Capture the cell that displays the provided text and extract its [X, Y] central coordinate. 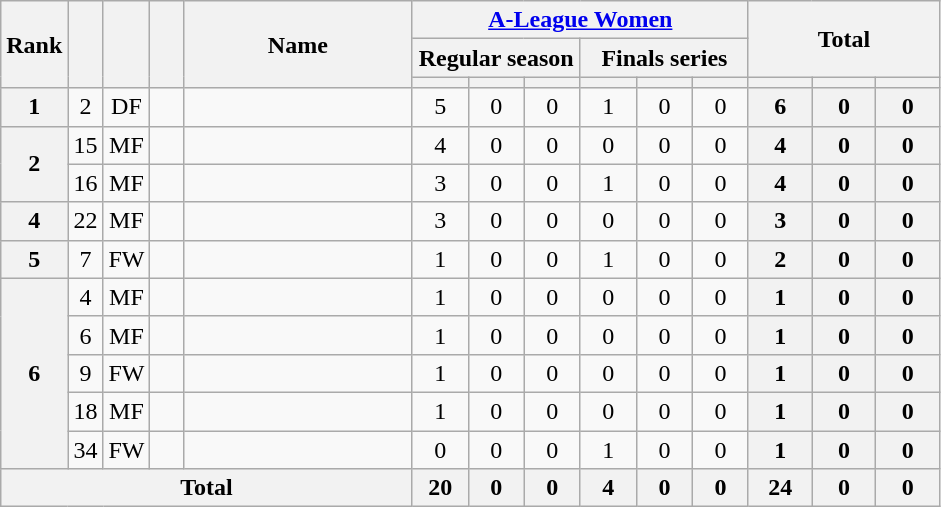
22 [86, 221]
15 [86, 145]
A-League Women [580, 20]
24 [780, 488]
7 [86, 259]
Regular season [496, 58]
16 [86, 183]
Finals series [664, 58]
Name [298, 44]
34 [86, 449]
9 [86, 373]
20 [440, 488]
Rank [34, 44]
18 [86, 411]
DF [126, 107]
